Pinpoint the cell where the given text exists, returning its (x, y) midpoint coordinate. 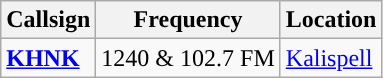
Kalispell (331, 58)
KHNK (48, 58)
Location (331, 20)
Callsign (48, 20)
Frequency (188, 20)
1240 & 102.7 FM (188, 58)
